Scan for the cell matching the given text and deliver its [X, Y] coordinate at center. 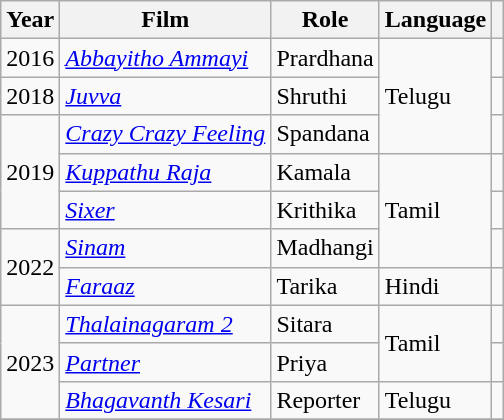
Thalainagaram 2 [166, 324]
Sixer [166, 210]
Prardhana [325, 58]
Krithika [325, 210]
Year [30, 20]
Tarika [325, 286]
Role [325, 20]
Kamala [325, 172]
2019 [30, 172]
Bhagavanth Kesari [166, 400]
Crazy Crazy Feeling [166, 134]
Sitara [325, 324]
Abbayitho Ammayi [166, 58]
2018 [30, 96]
Priya [325, 362]
2022 [30, 267]
Juvva [166, 96]
Hindi [435, 286]
Spandana [325, 134]
Partner [166, 362]
Kuppathu Raja [166, 172]
Madhangi [325, 248]
Faraaz [166, 286]
Film [166, 20]
2023 [30, 362]
Shruthi [325, 96]
Language [435, 20]
Reporter [325, 400]
Sinam [166, 248]
2016 [30, 58]
